Find where the given text appears and provide that cell's center as [x, y] coordinate. 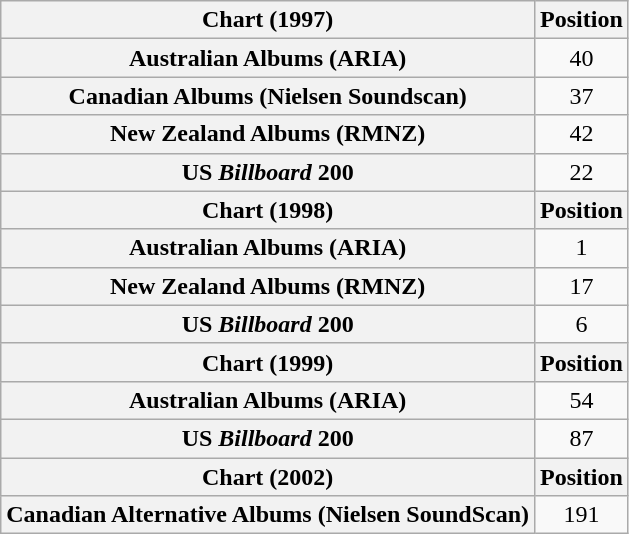
Chart (1999) [268, 362]
17 [582, 286]
Chart (1997) [268, 20]
6 [582, 324]
191 [582, 515]
40 [582, 58]
22 [582, 172]
Canadian Alternative Albums (Nielsen SoundScan) [268, 515]
Canadian Albums (Nielsen Soundscan) [268, 96]
Chart (1998) [268, 210]
1 [582, 248]
42 [582, 134]
54 [582, 400]
37 [582, 96]
87 [582, 438]
Chart (2002) [268, 477]
